Find where the given text appears and provide that cell's center as (x, y) coordinate. 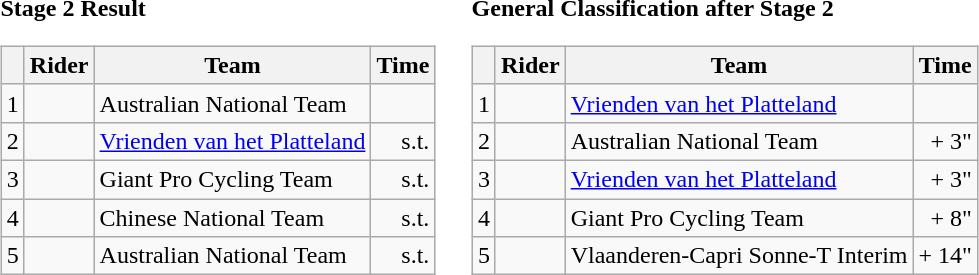
Vlaanderen-Capri Sonne-T Interim (739, 256)
+ 8" (945, 217)
Chinese National Team (232, 217)
+ 14" (945, 256)
